Scan for the cell matching the given text and deliver its [X, Y] coordinate at center. 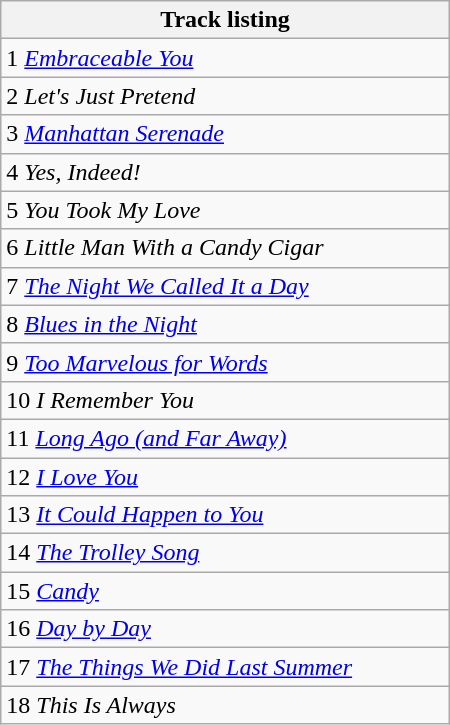
7 The Night We Called It a Day [225, 286]
Track listing [225, 20]
9 Too Marvelous for Words [225, 362]
12 I Love You [225, 477]
6 Little Man With a Candy Cigar [225, 248]
13 It Could Happen to You [225, 515]
15 Candy [225, 591]
18 This Is Always [225, 705]
14 The Trolley Song [225, 553]
16 Day by Day [225, 629]
3 Manhattan Serenade [225, 134]
10 I Remember You [225, 400]
8 Blues in the Night [225, 324]
11 Long Ago (and Far Away) [225, 438]
17 The Things We Did Last Summer [225, 667]
1 Embraceable You [225, 58]
2 Let's Just Pretend [225, 96]
4 Yes, Indeed! [225, 172]
5 You Took My Love [225, 210]
